Provide the [X, Y] coordinate of the cell's center where the given text is located.  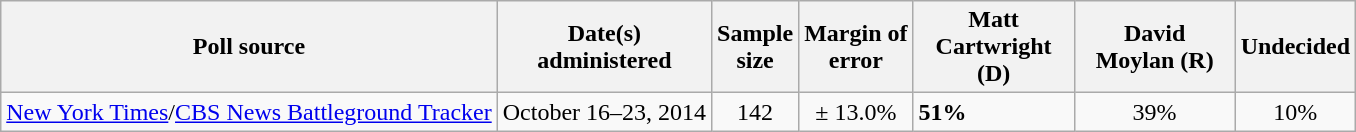
October 16–23, 2014 [604, 112]
DavidMoylan (R) [1154, 47]
± 13.0% [856, 112]
Margin oferror [856, 47]
10% [1295, 112]
39% [1154, 112]
Samplesize [756, 47]
51% [994, 112]
Poll source [249, 47]
Undecided [1295, 47]
MattCartwright (D) [994, 47]
New York Times/CBS News Battleground Tracker [249, 112]
142 [756, 112]
Date(s)administered [604, 47]
